Output the [X, Y] coordinate of the center of the cell containing the given text.  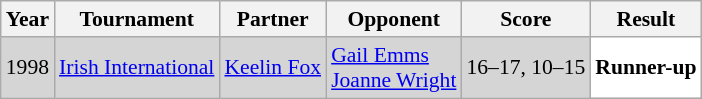
16–17, 10–15 [526, 68]
Keelin Fox [272, 68]
1998 [28, 68]
Partner [272, 19]
Opponent [394, 19]
Irish International [136, 68]
Runner-up [646, 68]
Tournament [136, 19]
Score [526, 19]
Result [646, 19]
Gail Emms Joanne Wright [394, 68]
Year [28, 19]
